Search for the cell housing the specified text and yield its (X, Y) center coordinate. 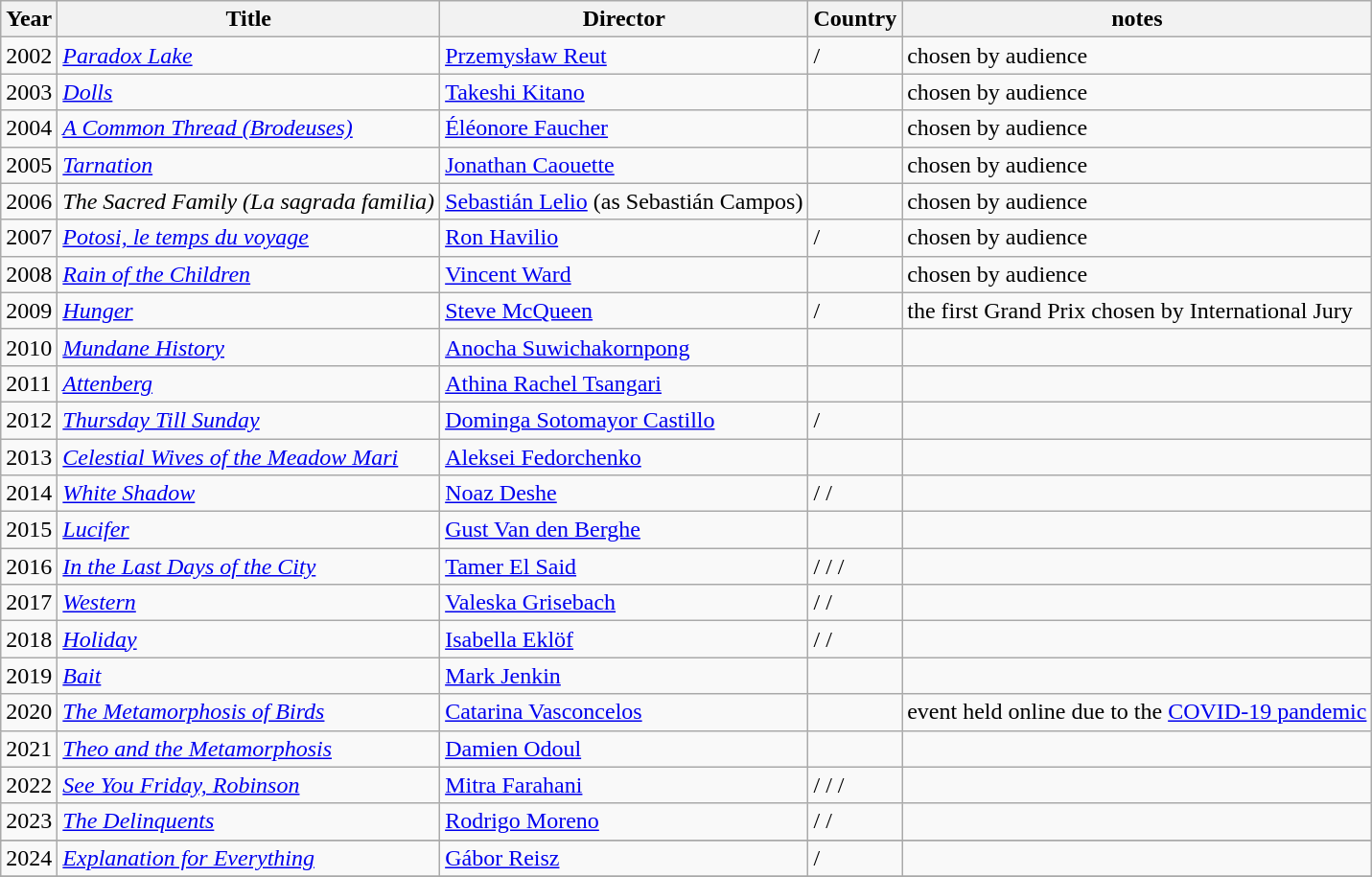
2016 (29, 566)
2020 (29, 712)
Catarina Vasconcelos (624, 712)
Rain of the Children (249, 274)
2010 (29, 347)
Attenberg (249, 383)
Noaz Deshe (624, 494)
Przemysław Reut (624, 56)
Bait (249, 676)
2012 (29, 420)
Holiday (249, 639)
2013 (29, 457)
the first Grand Prix chosen by International Jury (1137, 311)
Takeshi Kitano (624, 92)
2015 (29, 530)
2024 (29, 858)
notes (1137, 19)
2018 (29, 639)
Rodrigo Moreno (624, 821)
2014 (29, 494)
Title (249, 19)
2022 (29, 785)
The Sacred Family (La sagrada familia) (249, 201)
Sebastián Lelio (as Sebastián Campos) (624, 201)
Tarnation (249, 165)
Mitra Farahani (624, 785)
Theo and the Metamorphosis (249, 749)
The Delinquents (249, 821)
Explanation for Everything (249, 858)
2017 (29, 603)
Gust Van den Berghe (624, 530)
Lucifer (249, 530)
Damien Odoul (624, 749)
2008 (29, 274)
2009 (29, 311)
Country (855, 19)
Aleksei Fedorchenko (624, 457)
2002 (29, 56)
2006 (29, 201)
Western (249, 603)
Vincent Ward (624, 274)
Year (29, 19)
Jonathan Caouette (624, 165)
Potosi, le temps du voyage (249, 238)
The Metamorphosis of Birds (249, 712)
2005 (29, 165)
Paradox Lake (249, 56)
Athina Rachel Tsangari (624, 383)
Steve McQueen (624, 311)
Tamer El Said (624, 566)
Celestial Wives of the Meadow Mari (249, 457)
Anocha Suwichakornpong (624, 347)
event held online due to the COVID-19 pandemic (1137, 712)
White Shadow (249, 494)
Valeska Grisebach (624, 603)
2023 (29, 821)
2003 (29, 92)
2011 (29, 383)
Éléonore Faucher (624, 128)
Ron Havilio (624, 238)
2021 (29, 749)
Thursday Till Sunday (249, 420)
Dolls (249, 92)
2019 (29, 676)
Director (624, 19)
Mundane History (249, 347)
See You Friday, Robinson (249, 785)
Dominga Sotomayor Castillo (624, 420)
Mark Jenkin (624, 676)
Isabella Eklöf (624, 639)
A Common Thread (Brodeuses) (249, 128)
Hunger (249, 311)
2004 (29, 128)
Gábor Reisz (624, 858)
2007 (29, 238)
In the Last Days of the City (249, 566)
